Scan for the cell matching the given text and deliver its (X, Y) coordinate at center. 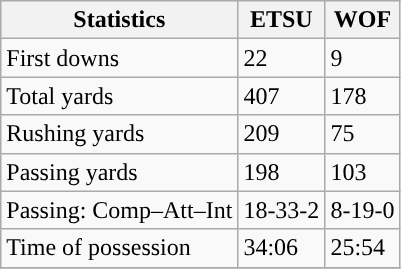
25:54 (362, 248)
75 (362, 134)
209 (282, 134)
407 (282, 96)
8-19-0 (362, 210)
Time of possession (120, 248)
198 (282, 172)
Rushing yards (120, 134)
ETSU (282, 20)
WOF (362, 20)
178 (362, 96)
9 (362, 58)
Passing: Comp–Att–Int (120, 210)
Total yards (120, 96)
22 (282, 58)
103 (362, 172)
34:06 (282, 248)
Passing yards (120, 172)
Statistics (120, 20)
First downs (120, 58)
18-33-2 (282, 210)
